Provide the [x, y] coordinate of the cell's center where the given text is located.  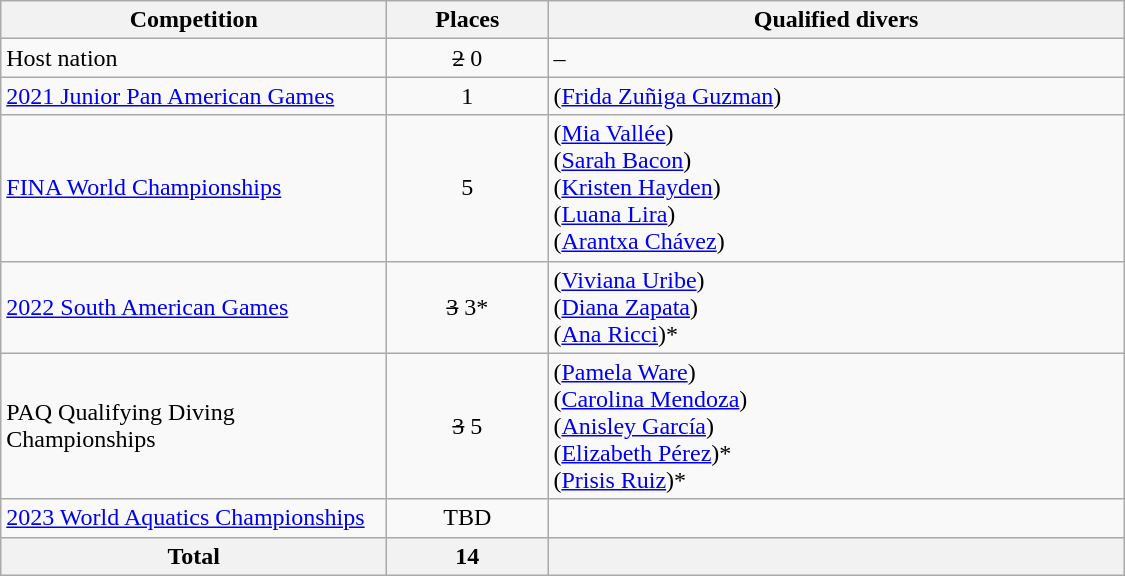
2023 World Aquatics Championships [194, 518]
– [836, 58]
5 [468, 188]
(Mia Vallée) (Sarah Bacon) (Kristen Hayden) (Luana Lira) (Arantxa Chávez) [836, 188]
Host nation [194, 58]
(Pamela Ware) (Carolina Mendoza) (Anisley García) (Elizabeth Pérez)* (Prisis Ruiz)* [836, 426]
1 [468, 96]
3 3* [468, 307]
3 5 [468, 426]
14 [468, 556]
(Viviana Uribe) (Diana Zapata) (Ana Ricci)* [836, 307]
PAQ Qualifying Diving Championships [194, 426]
Places [468, 20]
2022 South American Games [194, 307]
TBD [468, 518]
Competition [194, 20]
Total [194, 556]
2021 Junior Pan American Games [194, 96]
FINA World Championships [194, 188]
(Frida Zuñiga Guzman) [836, 96]
2 0 [468, 58]
Qualified divers [836, 20]
